Output the [x, y] coordinate of the center of the cell containing the given text.  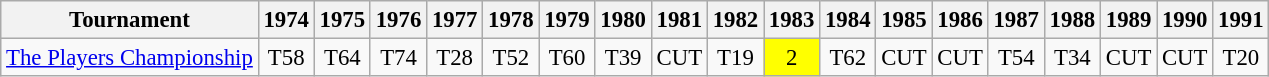
1988 [1072, 20]
1983 [792, 20]
T64 [342, 58]
T74 [398, 58]
T52 [511, 58]
1981 [679, 20]
T20 [1241, 58]
1987 [1016, 20]
1974 [286, 20]
1979 [567, 20]
T28 [455, 58]
T58 [286, 58]
Tournament [130, 20]
T39 [623, 58]
T62 [848, 58]
1985 [904, 20]
T54 [1016, 58]
T60 [567, 58]
The Players Championship [130, 58]
T19 [735, 58]
1980 [623, 20]
1978 [511, 20]
1989 [1128, 20]
1986 [960, 20]
1976 [398, 20]
1977 [455, 20]
2 [792, 58]
1975 [342, 20]
1991 [1241, 20]
1982 [735, 20]
1990 [1185, 20]
1984 [848, 20]
T34 [1072, 58]
